For the text-containing cell, return its midpoint in [x, y] coordinate format. 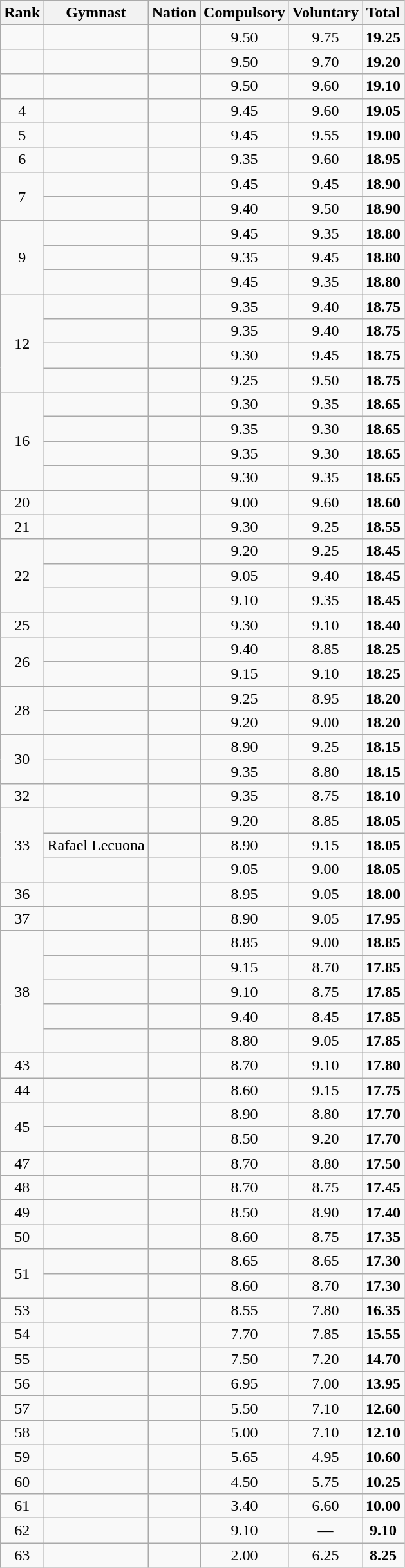
18.85 [384, 943]
18.55 [384, 527]
54 [22, 1335]
10.25 [384, 1481]
50 [22, 1237]
6.25 [325, 1555]
15.55 [384, 1335]
56 [22, 1383]
21 [22, 527]
10.60 [384, 1457]
43 [22, 1065]
4.50 [245, 1481]
30 [22, 760]
61 [22, 1506]
14.70 [384, 1359]
7 [22, 196]
8.45 [325, 1016]
33 [22, 845]
32 [22, 796]
7.70 [245, 1335]
18.95 [384, 160]
12.60 [384, 1408]
— [325, 1531]
5 [22, 135]
17.80 [384, 1065]
9.55 [325, 135]
37 [22, 918]
17.45 [384, 1188]
63 [22, 1555]
3.40 [245, 1506]
12.10 [384, 1432]
25 [22, 624]
5.00 [245, 1432]
9.75 [325, 37]
Rafael Lecuona [96, 845]
19.20 [384, 62]
47 [22, 1163]
4.95 [325, 1457]
19.10 [384, 86]
58 [22, 1432]
16.35 [384, 1310]
8.25 [384, 1555]
Gymnast [96, 13]
4 [22, 111]
38 [22, 992]
36 [22, 894]
22 [22, 576]
17.40 [384, 1212]
55 [22, 1359]
28 [22, 710]
17.35 [384, 1237]
Rank [22, 13]
26 [22, 661]
51 [22, 1273]
5.50 [245, 1408]
6.60 [325, 1506]
7.50 [245, 1359]
17.75 [384, 1090]
53 [22, 1310]
6 [22, 160]
60 [22, 1481]
18.60 [384, 502]
48 [22, 1188]
5.65 [245, 1457]
7.80 [325, 1310]
62 [22, 1531]
18.10 [384, 796]
18.40 [384, 624]
17.95 [384, 918]
10.00 [384, 1506]
13.95 [384, 1383]
18.00 [384, 894]
20 [22, 502]
2.00 [245, 1555]
Total [384, 13]
57 [22, 1408]
44 [22, 1090]
8.55 [245, 1310]
7.20 [325, 1359]
5.75 [325, 1481]
Compulsory [245, 13]
6.95 [245, 1383]
9.70 [325, 62]
7.00 [325, 1383]
19.00 [384, 135]
Voluntary [325, 13]
17.50 [384, 1163]
19.25 [384, 37]
59 [22, 1457]
16 [22, 441]
7.85 [325, 1335]
Nation [174, 13]
49 [22, 1212]
9 [22, 257]
45 [22, 1127]
12 [22, 343]
19.05 [384, 111]
